Output the (X, Y) coordinate of the center of the cell containing the given text.  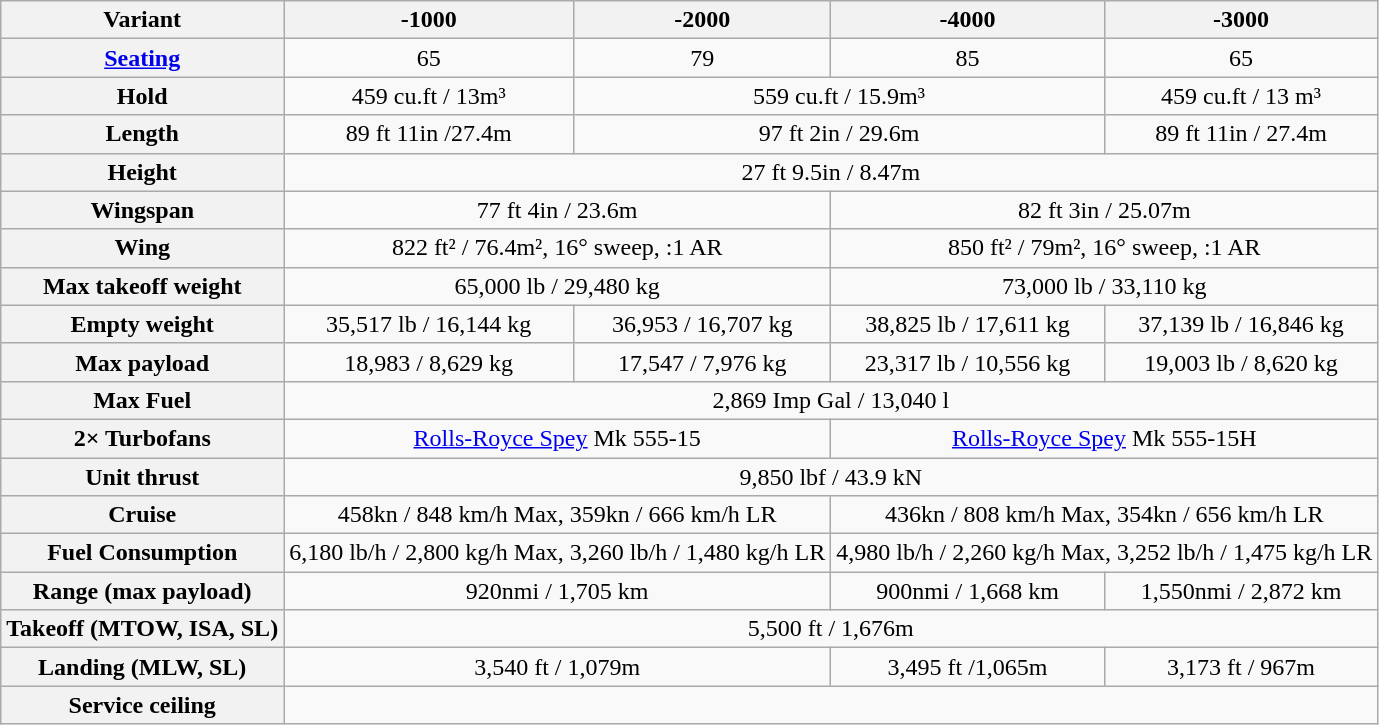
Service ceiling (142, 705)
5,500 ft / 1,676m (831, 629)
82 ft 3in / 25.07m (1104, 210)
Max payload (142, 362)
Wingspan (142, 210)
Variant (142, 20)
19,003 lb / 8,620 kg (1241, 362)
23,317 lb / 10,556 kg (968, 362)
Rolls-Royce Spey Mk 555-15 (558, 438)
Empty weight (142, 324)
Landing (MLW, SL) (142, 667)
459 cu.ft / 13m³ (429, 96)
77 ft 4in / 23.6m (558, 210)
1,550nmi / 2,872 km (1241, 591)
3,540 ft / 1,079m (558, 667)
-2000 (702, 20)
65,000 lb / 29,480 kg (558, 286)
Seating (142, 58)
97 ft 2in / 29.6m (840, 134)
Range (max payload) (142, 591)
35,517 lb / 16,144 kg (429, 324)
4,980 lb/h / 2,260 kg/h Max, 3,252 lb/h / 1,475 kg/h LR (1104, 553)
89 ft 11in / 27.4m (1241, 134)
38,825 lb / 17,611 kg (968, 324)
-3000 (1241, 20)
6,180 lb/h / 2,800 kg/h Max, 3,260 lb/h / 1,480 kg/h LR (558, 553)
79 (702, 58)
Unit thrust (142, 477)
Takeoff (MTOW, ISA, SL) (142, 629)
18,983 / 8,629 kg (429, 362)
3,173 ft / 967m (1241, 667)
2,869 Imp Gal / 13,040 l (831, 400)
17,547 / 7,976 kg (702, 362)
459 cu.ft / 13 m³ (1241, 96)
920nmi / 1,705 km (558, 591)
-1000 (429, 20)
9,850 lbf / 43.9 kN (831, 477)
2× Turbofans (142, 438)
850 ft² / 79m², 16° sweep, :1 AR (1104, 248)
Cruise (142, 515)
3,495 ft /1,065m (968, 667)
822 ft² / 76.4m², 16° sweep, :1 AR (558, 248)
36,953 / 16,707 kg (702, 324)
-4000 (968, 20)
436kn / 808 km/h Max, 354kn / 656 km/h LR (1104, 515)
Max takeoff weight (142, 286)
Max Fuel (142, 400)
73,000 lb / 33,110 kg (1104, 286)
Height (142, 172)
Wing (142, 248)
85 (968, 58)
37,139 lb / 16,846 kg (1241, 324)
900nmi / 1,668 km (968, 591)
Rolls-Royce Spey Mk 555-15H (1104, 438)
Hold (142, 96)
Fuel Consumption (142, 553)
27 ft 9.5in / 8.47m (831, 172)
559 cu.ft / 15.9m³ (840, 96)
458kn / 848 km/h Max, 359kn / 666 km/h LR (558, 515)
89 ft 11in /27.4m (429, 134)
Length (142, 134)
